Determine the (X, Y) coordinate at the center of the cell enclosing the given text.  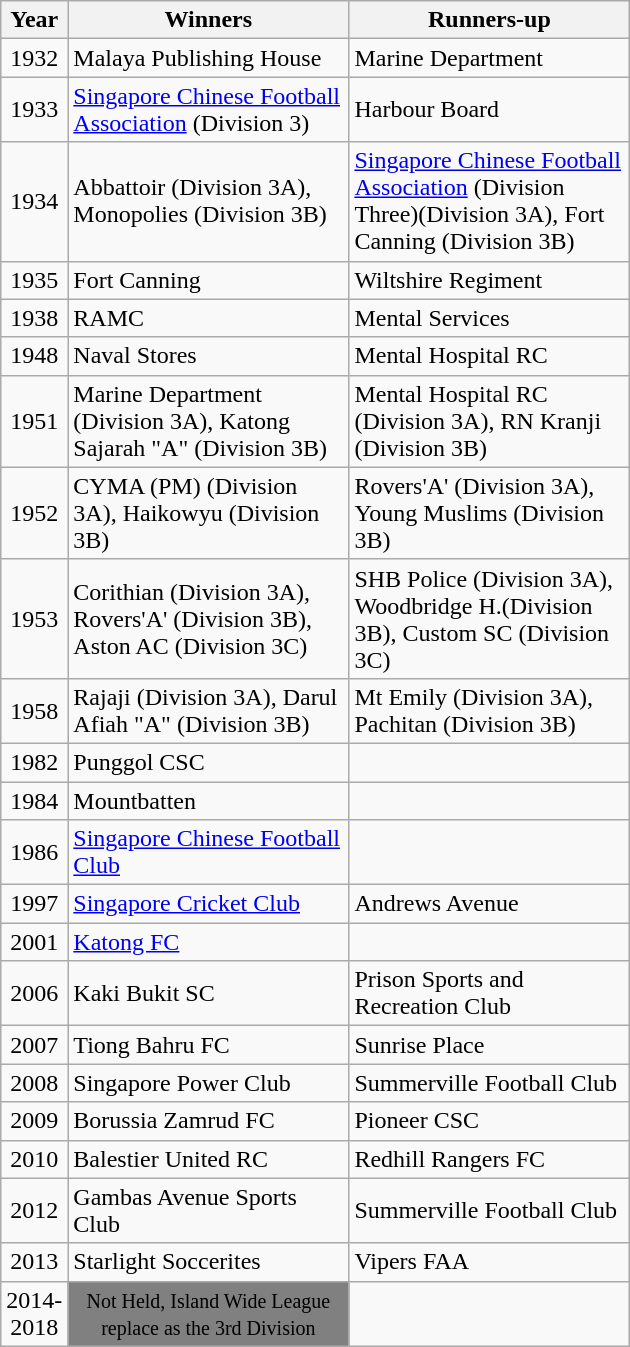
1933 (34, 110)
1932 (34, 58)
Tiong Bahru FC (208, 1045)
1997 (34, 904)
Runners-up (490, 20)
1948 (34, 356)
SHB Police (Division 3A), Woodbridge H.(Division 3B), Custom SC (Division 3C) (490, 618)
1951 (34, 421)
Marine Department (Division 3A), Katong Sajarah "A" (Division 3B) (208, 421)
Naval Stores (208, 356)
Kaki Bukit SC (208, 994)
Punggol CSC (208, 762)
Winners (208, 20)
2010 (34, 1159)
1958 (34, 710)
Mental Hospital RC (490, 356)
Singapore Chinese Football Association (Division Three)(Division 3A), Fort Canning (Division 3B) (490, 202)
Mt Emily (Division 3A), Pachitan (Division 3B) (490, 710)
Abbattoir (Division 3A), Monopolies (Division 3B) (208, 202)
2001 (34, 942)
1982 (34, 762)
Singapore Chinese Football Association (Division 3) (208, 110)
2012 (34, 1210)
Borussia Zamrud FC (208, 1121)
Mountbatten (208, 801)
Singapore Chinese Football Club (208, 852)
Mental Hospital RC (Division 3A), RN Kranji (Division 3B) (490, 421)
Redhill Rangers FC (490, 1159)
Malaya Publishing House (208, 58)
Marine Department (490, 58)
2006 (34, 994)
CYMA (PM) (Division 3A), Haikowyu (Division 3B) (208, 513)
Vipers FAA (490, 1262)
1935 (34, 280)
2008 (34, 1083)
Sunrise Place (490, 1045)
Andrews Avenue (490, 904)
Gambas Avenue Sports Club (208, 1210)
2009 (34, 1121)
Rajaji (Division 3A), Darul Afiah "A" (Division 3B) (208, 710)
2013 (34, 1262)
Pioneer CSC (490, 1121)
Prison Sports and Recreation Club (490, 994)
Not Held, Island Wide League replace as the 3rd Division (208, 1314)
Rovers'A' (Division 3A), Young Muslims (Division 3B) (490, 513)
1953 (34, 618)
Wiltshire Regiment (490, 280)
1952 (34, 513)
2014-2018 (34, 1314)
1938 (34, 318)
Corithian (Division 3A), Rovers'A' (Division 3B), Aston AC (Division 3C) (208, 618)
1984 (34, 801)
Balestier United RC (208, 1159)
Singapore Cricket Club (208, 904)
1986 (34, 852)
1934 (34, 202)
Starlight Soccerites (208, 1262)
Katong FC (208, 942)
Harbour Board (490, 110)
Year (34, 20)
RAMC (208, 318)
Fort Canning (208, 280)
Singapore Power Club (208, 1083)
Mental Services (490, 318)
2007 (34, 1045)
